Detect which cell encompasses the target text, then output its (X, Y) center coordinate. 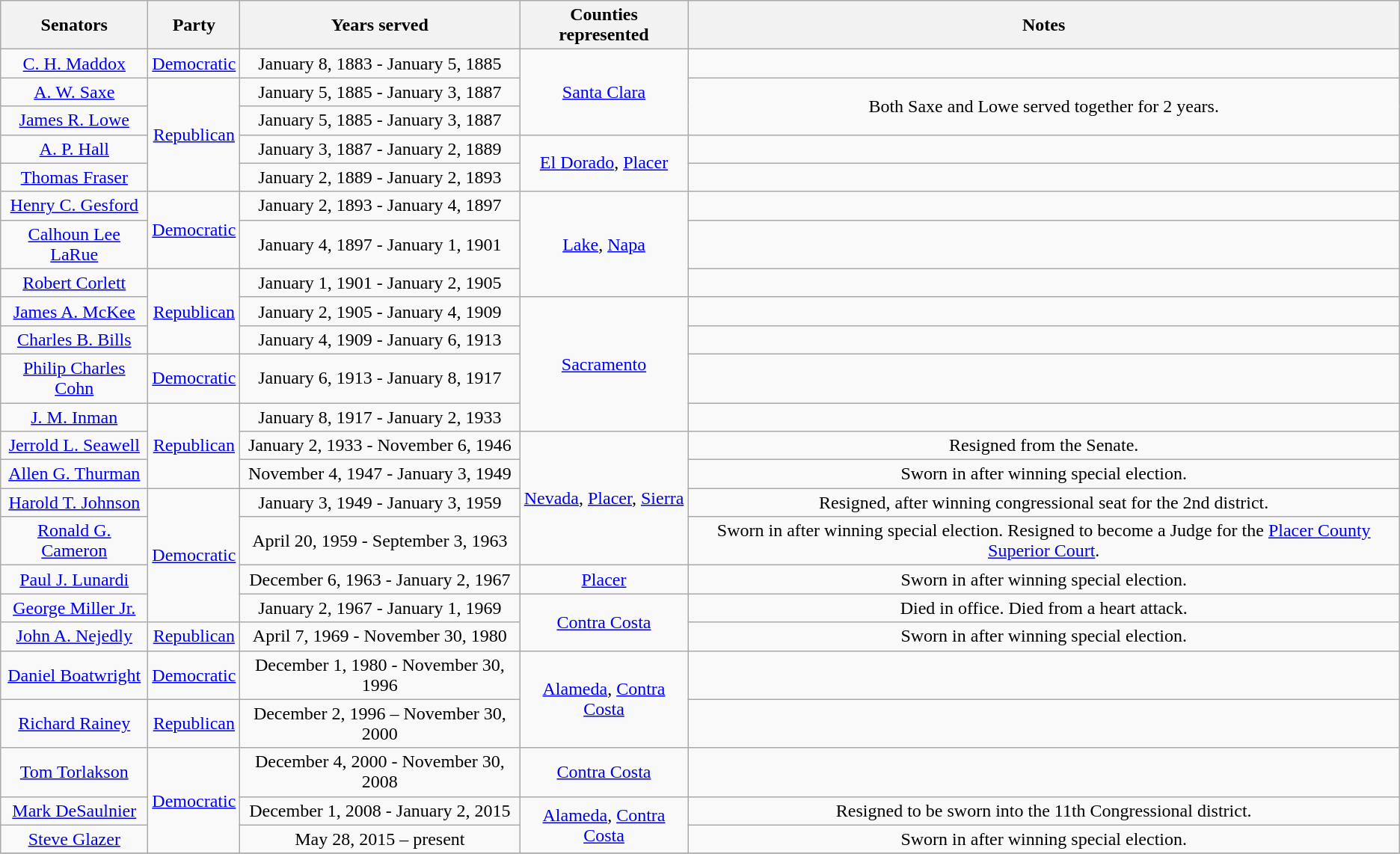
Years served (380, 25)
December 4, 2000 - November 30, 2008 (380, 772)
Richard Rainey (75, 724)
Allen G. Thurman (75, 474)
Robert Corlett (75, 283)
December 1, 2008 - January 2, 2015 (380, 811)
Placer (604, 580)
November 4, 1947 - January 3, 1949 (380, 474)
April 20, 1959 - September 3, 1963 (380, 541)
January 3, 1949 - January 3, 1959 (380, 503)
Senators (75, 25)
Notes (1044, 25)
January 2, 1889 - January 2, 1893 (380, 177)
January 3, 1887 - January 2, 1889 (380, 149)
May 28, 2015 – present (380, 839)
A. P. Hall (75, 149)
January 2, 1967 - January 1, 1969 (380, 608)
Harold T. Johnson (75, 503)
Philip Charles Cohn (75, 378)
Lake, Napa (604, 244)
Tom Torlakson (75, 772)
January 8, 1883 - January 5, 1885 (380, 64)
January 4, 1909 - January 6, 1913 (380, 340)
Daniel Boatwright (75, 675)
Santa Clara (604, 92)
December 2, 1996 – November 30, 2000 (380, 724)
George Miller Jr. (75, 608)
Calhoun Lee LaRue (75, 244)
Counties represented (604, 25)
Henry C. Gesford (75, 206)
Mark DeSaulnier (75, 811)
Jerrold L. Seawell (75, 446)
Ronald G. Cameron (75, 541)
Charles B. Bills (75, 340)
December 6, 1963 - January 2, 1967 (380, 580)
Resigned from the Senate. (1044, 446)
January 6, 1913 - January 8, 1917 (380, 378)
December 1, 1980 - November 30, 1996 (380, 675)
Resigned, after winning congressional seat for the 2nd district. (1044, 503)
Died in office. Died from a heart attack. (1044, 608)
J. M. Inman (75, 417)
January 4, 1897 - January 1, 1901 (380, 244)
April 7, 1969 - November 30, 1980 (380, 636)
Party (194, 25)
January 2, 1893 - January 4, 1897 (380, 206)
James R. Lowe (75, 120)
Sworn in after winning special election. Resigned to become a Judge for the Placer County Superior Court. (1044, 541)
A. W. Saxe (75, 92)
Nevada, Placer, Sierra (604, 498)
January 8, 1917 - January 2, 1933 (380, 417)
James A. McKee (75, 311)
El Dorado, Placer (604, 163)
Resigned to be sworn into the 11th Congressional district. (1044, 811)
Sacramento (604, 363)
Both Saxe and Lowe served together for 2 years. (1044, 106)
C. H. Maddox (75, 64)
Thomas Fraser (75, 177)
January 1, 1901 - January 2, 1905 (380, 283)
Steve Glazer (75, 839)
Paul J. Lunardi (75, 580)
January 2, 1905 - January 4, 1909 (380, 311)
John A. Nejedly (75, 636)
January 2, 1933 - November 6, 1946 (380, 446)
